From the cell containing the given text, extract its center point as [x, y] coordinate. 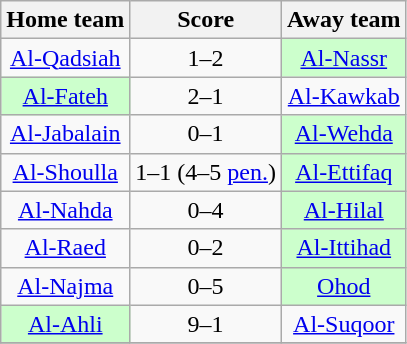
Home team [66, 20]
Al-Ahli [66, 324]
Al-Raed [66, 248]
0–2 [206, 248]
Al-Jabalain [66, 134]
Al-Ittihad [344, 248]
Al-Shoulla [66, 172]
Ohod [344, 286]
2–1 [206, 96]
Al-Najma [66, 286]
Al-Nassr [344, 58]
Al-Suqoor [344, 324]
Al-Nahda [66, 210]
1–2 [206, 58]
Score [206, 20]
0–4 [206, 210]
Al-Ettifaq [344, 172]
0–1 [206, 134]
Al-Kawkab [344, 96]
Al-Qadsiah [66, 58]
1–1 (4–5 pen.) [206, 172]
0–5 [206, 286]
Al-Fateh [66, 96]
9–1 [206, 324]
Al-Hilal [344, 210]
Al-Wehda [344, 134]
Away team [344, 20]
